Extract the [x, y] coordinate from the center of the cell holding the provided text.  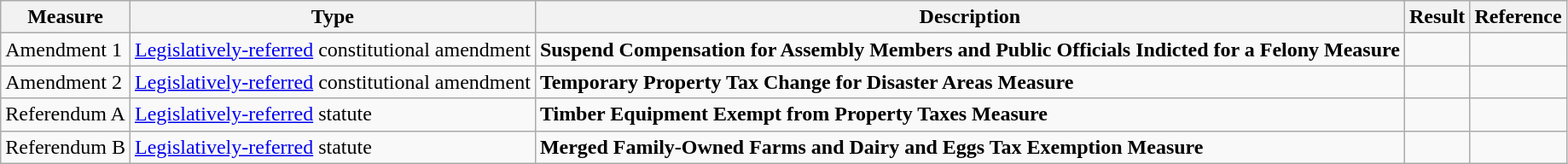
Result [1437, 17]
Measure [66, 17]
Amendment 1 [66, 50]
Referendum A [66, 114]
Type [333, 17]
Amendment 2 [66, 82]
Timber Equipment Exempt from Property Taxes Measure [969, 114]
Suspend Compensation for Assembly Members and Public Officials Indicted for a Felony Measure [969, 50]
Referendum B [66, 147]
Description [969, 17]
Temporary Property Tax Change for Disaster Areas Measure [969, 82]
Merged Family-Owned Farms and Dairy and Eggs Tax Exemption Measure [969, 147]
Reference [1519, 17]
